Search for the cell housing the specified text and yield its [X, Y] center coordinate. 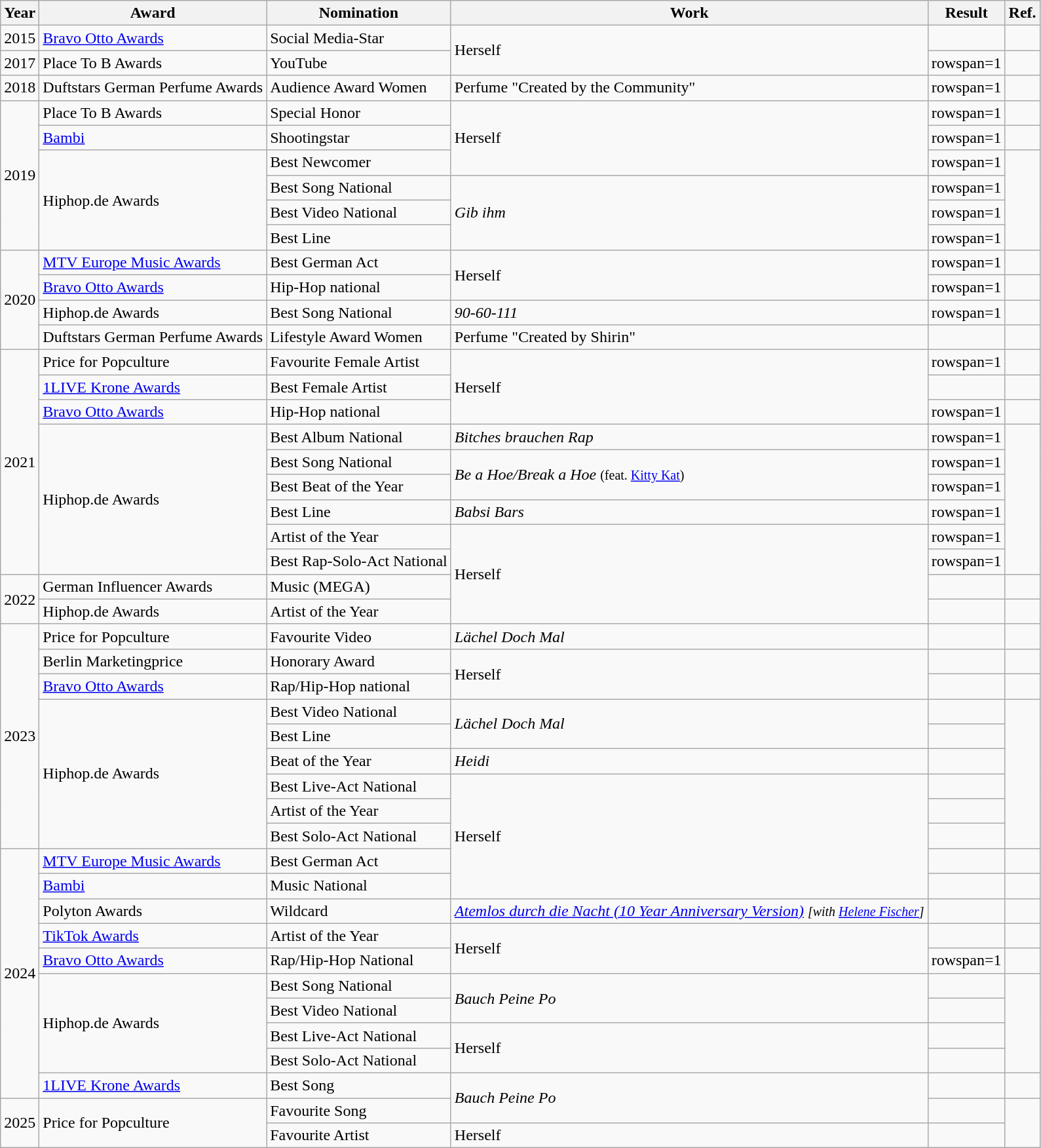
2023 [20, 737]
Lifestyle Award Women [359, 337]
TikTok Awards [153, 936]
Perfume "Created by Shirin" [689, 337]
Ref. [1022, 13]
YouTube [359, 63]
Beat of the Year [359, 761]
Best Newcomer [359, 163]
Best Female Artist [359, 387]
2025 [20, 1123]
Rap/Hip-Hop national [359, 686]
2018 [20, 88]
Year [20, 13]
Favourite Artist [359, 1136]
Best Rap-Solo-Act National [359, 562]
Honorary Award [359, 661]
2017 [20, 63]
Best Album National [359, 437]
2021 [20, 463]
Audience Award Women [359, 88]
Favourite Female Artist [359, 362]
Bitches brauchen Rap [689, 437]
Perfume "Created by the Community" [689, 88]
Heidi [689, 761]
Babsi Bars [689, 512]
Gib ihm [689, 212]
Work [689, 13]
2019 [20, 175]
Berlin Marketingprice [153, 661]
Rap/Hip-Hop National [359, 961]
Polyton Awards [153, 911]
Music (MEGA) [359, 586]
Music National [359, 886]
Best Beat of the Year [359, 487]
Be a Hoe/Break a Hoe (feat. Kitty Kat) [689, 474]
Award [153, 13]
Result [966, 13]
German Influencer Awards [153, 586]
2022 [20, 599]
Shootingstar [359, 138]
Best Song [359, 1085]
90-60-111 [689, 313]
2020 [20, 299]
Special Honor [359, 113]
Nomination [359, 13]
2015 [20, 38]
Wildcard [359, 911]
2024 [20, 974]
Social Media-Star [359, 38]
Atemlos durch die Nacht (10 Year Anniversary Version) [with Helene Fischer] [689, 911]
Favourite Song [359, 1111]
Favourite Video [359, 636]
